Output the (x, y) coordinate of the center of the cell containing the given text.  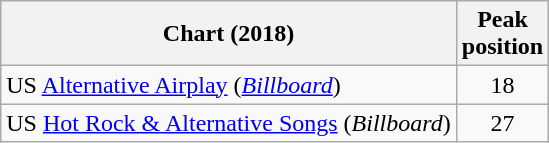
Peakposition (502, 34)
Chart (2018) (229, 34)
18 (502, 85)
27 (502, 123)
US Hot Rock & Alternative Songs (Billboard) (229, 123)
US Alternative Airplay (Billboard) (229, 85)
